Identify which cell holds the provided text, then report its [x, y] central coordinate. 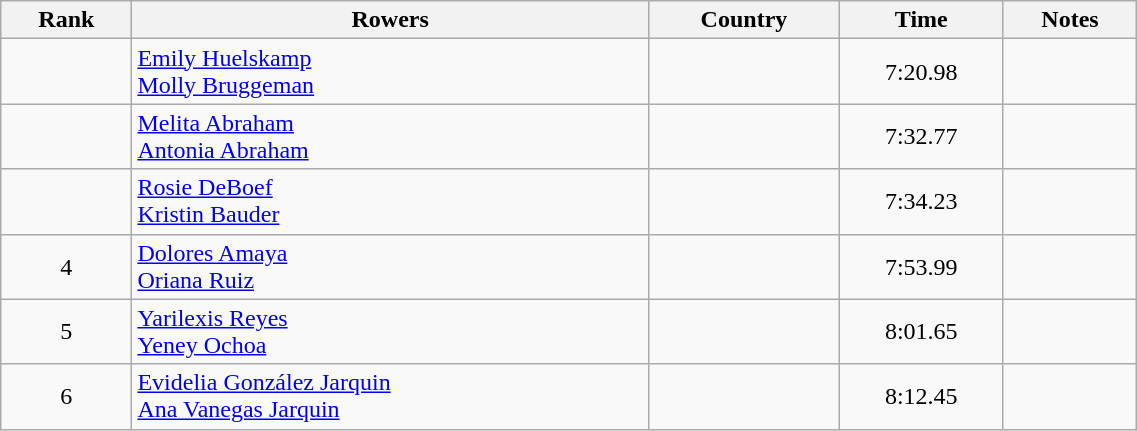
Rank [66, 20]
7:32.77 [921, 136]
Notes [1070, 20]
Dolores AmayaOriana Ruiz [390, 266]
5 [66, 332]
8:12.45 [921, 396]
Melita AbrahamAntonia Abraham [390, 136]
Time [921, 20]
Rowers [390, 20]
4 [66, 266]
Evidelia González JarquinAna Vanegas Jarquin [390, 396]
Rosie DeBoefKristin Bauder [390, 202]
7:20.98 [921, 72]
Country [744, 20]
Emily HuelskampMolly Bruggeman [390, 72]
8:01.65 [921, 332]
7:53.99 [921, 266]
6 [66, 396]
Yarilexis ReyesYeney Ochoa [390, 332]
7:34.23 [921, 202]
